Identify which cell holds the provided text, then report its (X, Y) central coordinate. 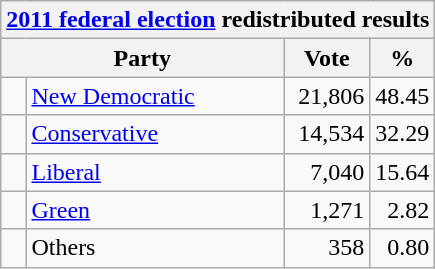
Others (155, 248)
21,806 (327, 96)
0.80 (402, 248)
2.82 (402, 210)
2011 federal election redistributed results (218, 20)
% (402, 58)
Vote (327, 58)
Liberal (155, 172)
1,271 (327, 210)
32.29 (402, 134)
48.45 (402, 96)
New Democratic (155, 96)
Party (142, 58)
15.64 (402, 172)
358 (327, 248)
7,040 (327, 172)
14,534 (327, 134)
Conservative (155, 134)
Green (155, 210)
